Output the (X, Y) coordinate of the center of the cell containing the given text.  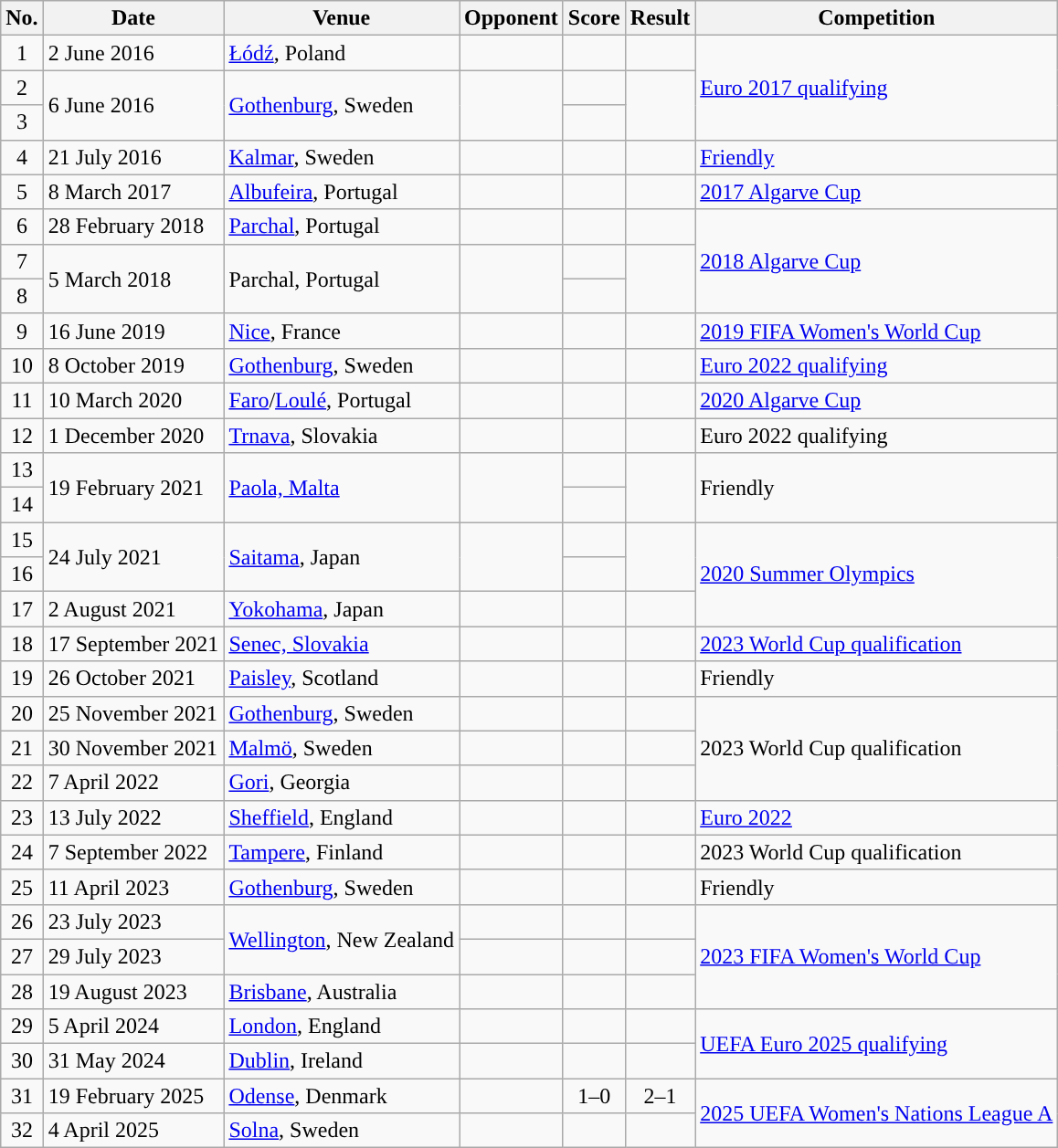
Odense, Denmark (342, 1096)
7 (22, 261)
Senec, Slovakia (342, 644)
2020 Summer Olympics (877, 574)
2025 UEFA Women's Nations League A (877, 1113)
3 (22, 122)
4 April 2025 (133, 1131)
Competition (877, 18)
28 (22, 991)
11 (22, 400)
18 (22, 644)
8 March 2017 (133, 192)
No. (22, 18)
Venue (342, 18)
Paola, Malta (342, 488)
4 (22, 157)
5 March 2018 (133, 279)
Solna, Sweden (342, 1131)
5 April 2024 (133, 1027)
London, England (342, 1027)
23 July 2023 (133, 922)
8 (22, 296)
Opponent (512, 18)
19 February 2021 (133, 488)
24 July 2021 (133, 557)
Łódź, Poland (342, 53)
20 (22, 713)
21 July 2016 (133, 157)
Brisbane, Australia (342, 991)
Date (133, 18)
13 (22, 470)
29 July 2023 (133, 956)
7 September 2022 (133, 852)
Dublin, Ireland (342, 1061)
Faro/Loulé, Portugal (342, 400)
27 (22, 956)
31 (22, 1096)
16 (22, 574)
16 June 2019 (133, 331)
2 June 2016 (133, 53)
2–1 (660, 1096)
Tampere, Finland (342, 852)
1 December 2020 (133, 436)
26 October 2021 (133, 679)
14 (22, 505)
UEFA Euro 2025 qualifying (877, 1044)
19 (22, 679)
Albufeira, Portugal (342, 192)
22 (22, 783)
Yokohama, Japan (342, 609)
6 June 2016 (133, 105)
Nice, France (342, 331)
10 (22, 365)
17 (22, 609)
2023 FIFA Women's World Cup (877, 956)
29 (22, 1027)
21 (22, 748)
31 May 2024 (133, 1061)
19 February 2025 (133, 1096)
6 (22, 226)
17 September 2021 (133, 644)
11 April 2023 (133, 887)
2 (22, 88)
Malmö, Sweden (342, 748)
2018 Algarve Cup (877, 261)
15 (22, 540)
8 October 2019 (133, 365)
Paisley, Scotland (342, 679)
1 (22, 53)
2017 Algarve Cup (877, 192)
Euro 2017 qualifying (877, 88)
28 February 2018 (133, 226)
24 (22, 852)
Kalmar, Sweden (342, 157)
9 (22, 331)
Result (660, 18)
2019 FIFA Women's World Cup (877, 331)
12 (22, 436)
19 August 2023 (133, 991)
2 August 2021 (133, 609)
Sheffield, England (342, 817)
Wellington, New Zealand (342, 939)
Gori, Georgia (342, 783)
Saitama, Japan (342, 557)
10 March 2020 (133, 400)
13 July 2022 (133, 817)
32 (22, 1131)
25 (22, 887)
30 (22, 1061)
30 November 2021 (133, 748)
25 November 2021 (133, 713)
Score (594, 18)
26 (22, 922)
7 April 2022 (133, 783)
Euro 2022 (877, 817)
1–0 (594, 1096)
5 (22, 192)
2020 Algarve Cup (877, 400)
Trnava, Slovakia (342, 436)
23 (22, 817)
